Provide the (x, y) coordinate of the cell's center where the given text is located.  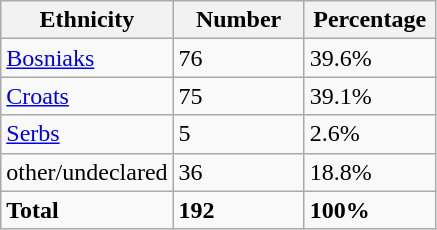
other/undeclared (87, 172)
18.8% (370, 172)
Serbs (87, 134)
5 (238, 134)
Total (87, 210)
75 (238, 96)
76 (238, 58)
39.6% (370, 58)
Croats (87, 96)
36 (238, 172)
Number (238, 20)
2.6% (370, 134)
39.1% (370, 96)
Bosniaks (87, 58)
Ethnicity (87, 20)
Percentage (370, 20)
192 (238, 210)
100% (370, 210)
